Return (X, Y) of the center of cell containing provided text 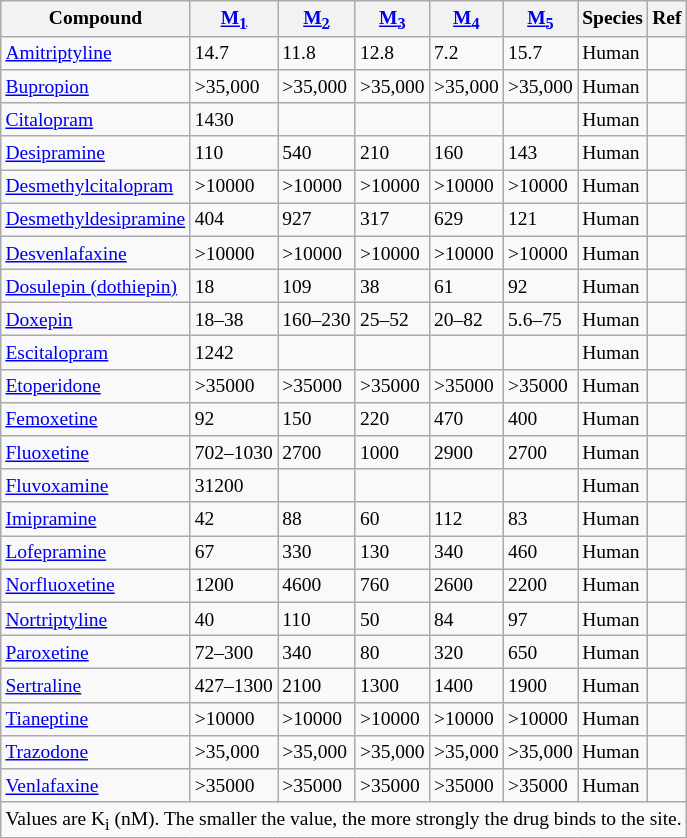
60 (392, 518)
629 (466, 220)
330 (317, 552)
61 (466, 286)
143 (540, 152)
427–1300 (234, 686)
1430 (234, 120)
210 (392, 152)
Escitalopram (96, 352)
12.8 (392, 52)
18–38 (234, 320)
121 (540, 220)
702–1030 (234, 452)
Imipramine (96, 518)
2900 (466, 452)
650 (540, 652)
97 (540, 618)
317 (392, 220)
72–300 (234, 652)
Desmethyldesipramine (96, 220)
M5 (540, 19)
404 (234, 220)
Tianeptine (96, 718)
Desmethylcitalopram (96, 186)
927 (317, 220)
67 (234, 552)
112 (466, 518)
83 (540, 518)
150 (317, 420)
M2 (317, 19)
130 (392, 552)
Nortriptyline (96, 618)
88 (317, 518)
Norfluoxetine (96, 586)
38 (392, 286)
160–230 (317, 320)
Values are Ki (nM). The smaller the value, the more strongly the drug binds to the site. (344, 820)
2100 (317, 686)
Desvenlafaxine (96, 252)
M3 (392, 19)
2600 (466, 586)
M4 (466, 19)
2200 (540, 586)
50 (392, 618)
Dosulepin (dothiepin) (96, 286)
Citalopram (96, 120)
Bupropion (96, 86)
1900 (540, 686)
Compound (96, 19)
Amitriptyline (96, 52)
M1 (234, 19)
Desipramine (96, 152)
Venlafaxine (96, 786)
1300 (392, 686)
5.6–75 (540, 320)
7.2 (466, 52)
Doxepin (96, 320)
320 (466, 652)
470 (466, 420)
Fluvoxamine (96, 486)
1400 (466, 686)
11.8 (317, 52)
1000 (392, 452)
80 (392, 652)
25–52 (392, 320)
4600 (317, 586)
1200 (234, 586)
18 (234, 286)
220 (392, 420)
Ref (668, 19)
84 (466, 618)
760 (392, 586)
Femoxetine (96, 420)
14.7 (234, 52)
540 (317, 152)
160 (466, 152)
460 (540, 552)
Fluoxetine (96, 452)
Lofepramine (96, 552)
31200 (234, 486)
40 (234, 618)
Species (613, 19)
Paroxetine (96, 652)
109 (317, 286)
Sertraline (96, 686)
Trazodone (96, 752)
42 (234, 518)
Etoperidone (96, 386)
1242 (234, 352)
20–82 (466, 320)
400 (540, 420)
15.7 (540, 52)
